Determine the (x, y) coordinate at the center of the cell enclosing the given text.  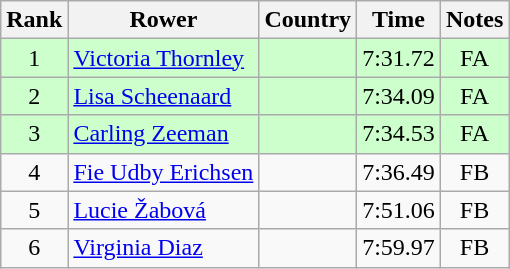
Rower (164, 20)
7:34.53 (399, 134)
7:31.72 (399, 58)
7:36.49 (399, 172)
4 (34, 172)
Rank (34, 20)
1 (34, 58)
Carling Zeeman (164, 134)
7:59.97 (399, 248)
Lucie Žabová (164, 210)
3 (34, 134)
Lisa Scheenaard (164, 96)
Virginia Diaz (164, 248)
6 (34, 248)
5 (34, 210)
Time (399, 20)
2 (34, 96)
Fie Udby Erichsen (164, 172)
Victoria Thornley (164, 58)
7:51.06 (399, 210)
Country (308, 20)
7:34.09 (399, 96)
Notes (474, 20)
